Pinpoint the cell where the given text exists, returning its (X, Y) midpoint coordinate. 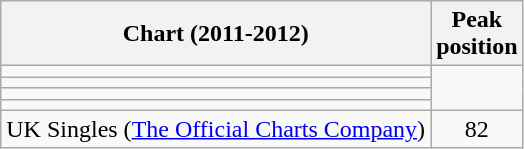
Chart (2011-2012) (216, 34)
UK Singles (The Official Charts Company) (216, 129)
82 (477, 129)
Peakposition (477, 34)
